Output the (x, y) coordinate of the center of the cell containing the given text.  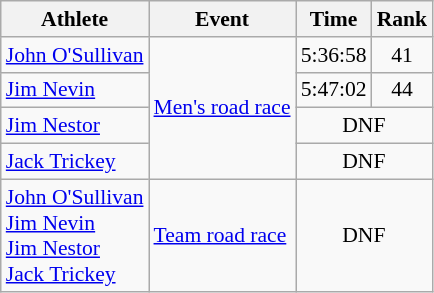
44 (402, 90)
41 (402, 55)
Jim Nestor (75, 126)
Athlete (75, 19)
John O'SullivanJim NevinJim NestorJack Trickey (75, 235)
Rank (402, 19)
Time (334, 19)
5:36:58 (334, 55)
Jack Trickey (75, 162)
John O'Sullivan (75, 55)
5:47:02 (334, 90)
Men's road race (222, 108)
Event (222, 19)
Jim Nevin (75, 90)
Team road race (222, 235)
